Output the [x, y] coordinate of the center of the cell containing the given text.  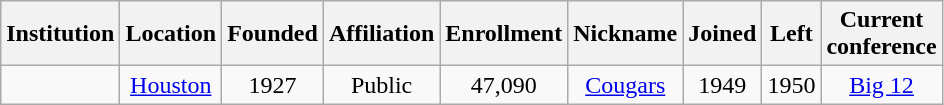
1949 [722, 85]
Institution [60, 34]
Location [171, 34]
Enrollment [504, 34]
Founded [273, 34]
Left [792, 34]
Joined [722, 34]
Big 12 [882, 85]
47,090 [504, 85]
1927 [273, 85]
Public [381, 85]
Affiliation [381, 34]
1950 [792, 85]
Currentconference [882, 34]
Nickname [626, 34]
Houston [171, 85]
Cougars [626, 85]
